From the cell containing the given text, extract its center point as (X, Y) coordinate. 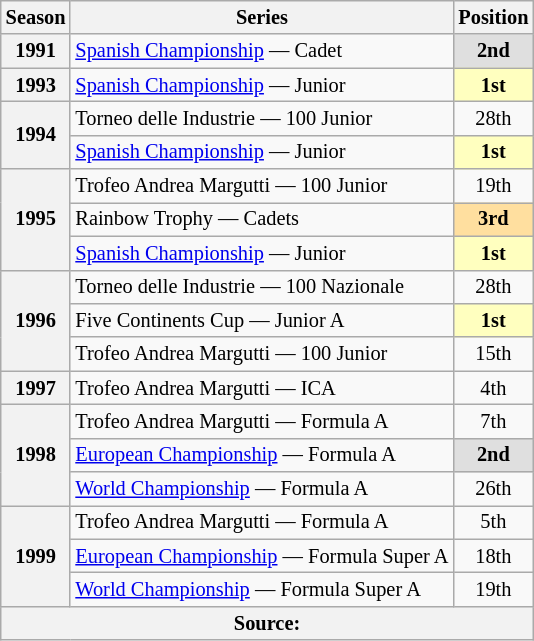
Position (493, 17)
World Championship — Formula Super A (262, 589)
Source: (268, 623)
4th (493, 388)
1996 (36, 320)
1994 (36, 134)
15th (493, 354)
1993 (36, 85)
7th (493, 421)
18th (493, 556)
European Championship — Formula Super A (262, 556)
3rd (493, 219)
Five Continents Cup — Junior A (262, 320)
1997 (36, 388)
World Championship — Formula A (262, 489)
Torneo delle Industrie — 100 Nazionale (262, 287)
1998 (36, 454)
Season (36, 17)
1999 (36, 556)
Series (262, 17)
1991 (36, 51)
European Championship — Formula A (262, 455)
Spanish Championship — Cadet (262, 51)
Torneo delle Industrie — 100 Junior (262, 118)
1995 (36, 220)
Trofeo Andrea Margutti — ICA (262, 388)
26th (493, 489)
5th (493, 522)
Rainbow Trophy — Cadets (262, 219)
